Return the (x, y) coordinate for the center point of the cell that contains the specified text.  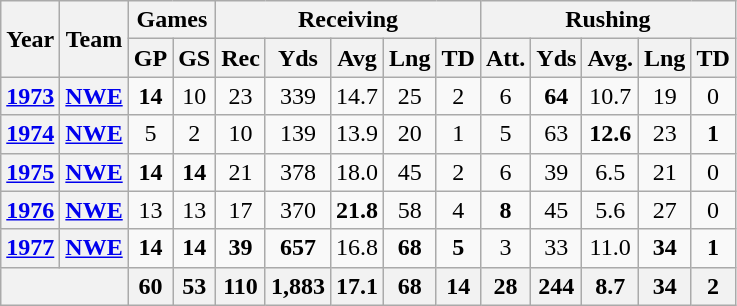
GS (194, 58)
58 (410, 210)
4 (458, 210)
64 (556, 96)
17 (241, 210)
18.0 (356, 172)
21.8 (356, 210)
139 (298, 134)
17.1 (356, 286)
16.8 (356, 248)
33 (556, 248)
657 (298, 248)
14.7 (356, 96)
12.6 (610, 134)
Rec (241, 58)
27 (664, 210)
1973 (30, 96)
8 (505, 210)
10.7 (610, 96)
Rushing (608, 20)
60 (150, 286)
244 (556, 286)
1,883 (298, 286)
Avg. (610, 58)
20 (410, 134)
13.9 (356, 134)
25 (410, 96)
1977 (30, 248)
Att. (505, 58)
GP (150, 58)
Year (30, 39)
110 (241, 286)
8.7 (610, 286)
63 (556, 134)
Avg (356, 58)
Games (172, 20)
1974 (30, 134)
1976 (30, 210)
11.0 (610, 248)
3 (505, 248)
6.5 (610, 172)
Team (94, 39)
339 (298, 96)
53 (194, 286)
370 (298, 210)
Receiving (348, 20)
378 (298, 172)
5.6 (610, 210)
1975 (30, 172)
19 (664, 96)
28 (505, 286)
